Detect which cell encompasses the target text, then output its [x, y] center coordinate. 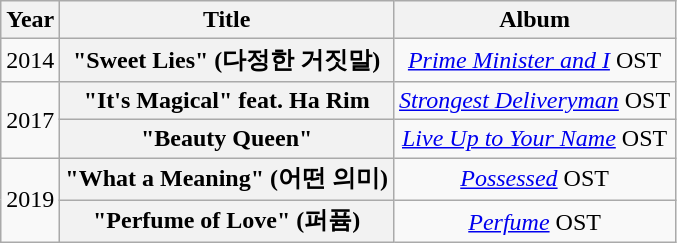
2019 [30, 200]
Live Up to Your Name OST [535, 138]
Album [535, 20]
Year [30, 20]
Perfume OST [535, 222]
Strongest Deliveryman OST [535, 100]
"Beauty Queen" [227, 138]
"Perfume of Love" (퍼퓸) [227, 222]
Possessed OST [535, 180]
2014 [30, 60]
Title [227, 20]
"It's Magical" feat. Ha Rim [227, 100]
"Sweet Lies" (다정한 거짓말) [227, 60]
"What a Meaning" (어떤 의미) [227, 180]
Prime Minister and I OST [535, 60]
2017 [30, 119]
